Determine the [x, y] coordinate at the center of the cell enclosing the given text.  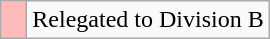
Relegated to Division B [148, 20]
